From the cell containing the given text, extract its center point as [x, y] coordinate. 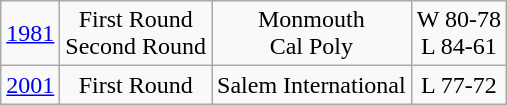
2001 [30, 85]
MonmouthCal Poly [312, 34]
L 77-72 [458, 85]
First RoundSecond Round [136, 34]
First Round [136, 85]
1981 [30, 34]
W 80-78L 84-61 [458, 34]
Salem International [312, 85]
